Provide the [x, y] coordinate of the cell's center where the given text is located.  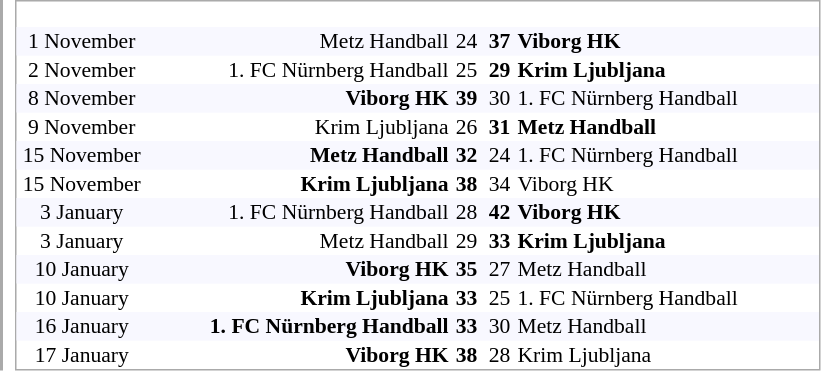
37 [500, 41]
27 [500, 269]
8 November [81, 98]
32 [466, 155]
1 November [81, 41]
17 January [81, 354]
39 [466, 98]
16 January [81, 326]
42 [500, 212]
31 [500, 126]
2 November [81, 70]
26 [466, 126]
35 [466, 269]
34 [500, 184]
9 November [81, 126]
